From the cell containing the given text, extract its center point as [x, y] coordinate. 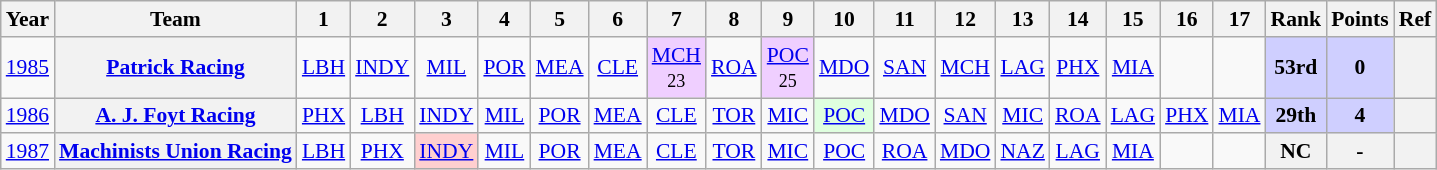
14 [1078, 19]
17 [1239, 19]
Machinists Union Racing [176, 152]
7 [676, 19]
8 [734, 19]
Rank [1296, 19]
16 [1186, 19]
Ref [1415, 19]
2 [382, 19]
NAZ [1022, 152]
9 [788, 19]
1985 [28, 68]
15 [1133, 19]
Points [1360, 19]
13 [1022, 19]
5 [560, 19]
Patrick Racing [176, 68]
Team [176, 19]
1986 [28, 116]
MCH23 [676, 68]
A. J. Foyt Racing [176, 116]
POC25 [788, 68]
- [1360, 152]
29th [1296, 116]
3 [446, 19]
10 [844, 19]
12 [966, 19]
11 [904, 19]
6 [618, 19]
53rd [1296, 68]
1987 [28, 152]
1 [324, 19]
0 [1360, 68]
Year [28, 19]
MCH [966, 68]
NC [1296, 152]
